Locate the cell with the specified text and output its [x, y] center coordinate. 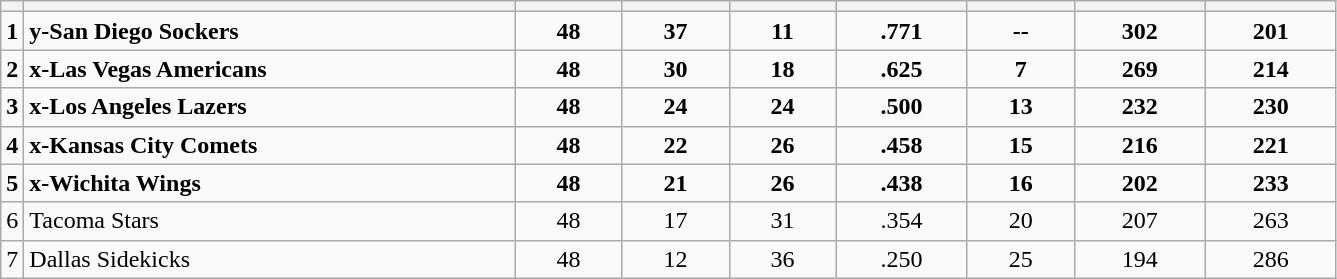
216 [1140, 145]
17 [676, 221]
207 [1140, 221]
x-Las Vegas Americans [270, 69]
214 [1270, 69]
15 [1020, 145]
202 [1140, 183]
1 [12, 31]
.500 [902, 107]
302 [1140, 31]
22 [676, 145]
-- [1020, 31]
36 [782, 259]
.438 [902, 183]
194 [1140, 259]
.250 [902, 259]
.625 [902, 69]
2 [12, 69]
232 [1140, 107]
x-Wichita Wings [270, 183]
3 [12, 107]
25 [1020, 259]
13 [1020, 107]
.771 [902, 31]
16 [1020, 183]
20 [1020, 221]
263 [1270, 221]
y-San Diego Sockers [270, 31]
18 [782, 69]
4 [12, 145]
221 [1270, 145]
230 [1270, 107]
11 [782, 31]
233 [1270, 183]
x-Los Angeles Lazers [270, 107]
12 [676, 259]
Dallas Sidekicks [270, 259]
21 [676, 183]
.458 [902, 145]
37 [676, 31]
286 [1270, 259]
x-Kansas City Comets [270, 145]
269 [1140, 69]
.354 [902, 221]
30 [676, 69]
201 [1270, 31]
5 [12, 183]
6 [12, 221]
Tacoma Stars [270, 221]
31 [782, 221]
